Determine the (X, Y) coordinate at the center of the cell enclosing the given text.  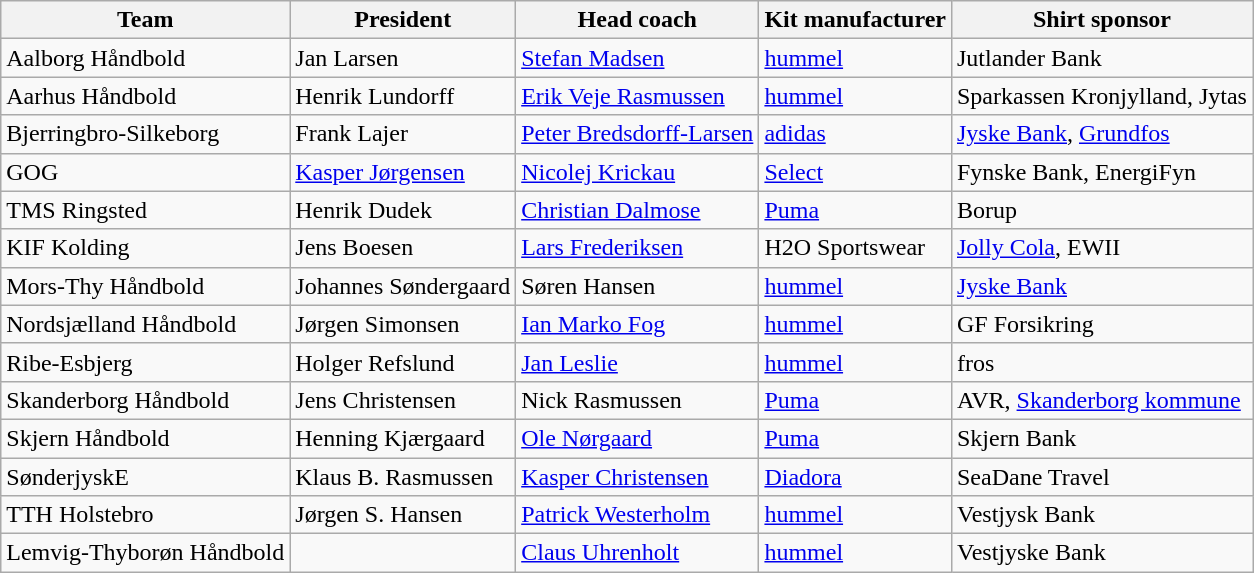
Kit manufacturer (856, 20)
President (403, 20)
Ribe-Esbjerg (146, 362)
Jyske Bank (1102, 286)
Jolly Cola, EWII (1102, 248)
Jens Boesen (403, 248)
Skjern Håndbold (146, 438)
Lemvig-Thyborøn Håndbold (146, 553)
Frank Lajer (403, 134)
Team (146, 20)
AVR, Skanderborg kommune (1102, 400)
Skjern Bank (1102, 438)
TMS Ringsted (146, 210)
Stefan Madsen (638, 58)
Diadora (856, 477)
Aarhus Håndbold (146, 96)
Select (856, 172)
Jyske Bank, Grundfos (1102, 134)
Aalborg Håndbold (146, 58)
Patrick Westerholm (638, 515)
H2O Sportswear (856, 248)
Jan Leslie (638, 362)
Ole Nørgaard (638, 438)
Borup (1102, 210)
adidas (856, 134)
Peter Bredsdorff-Larsen (638, 134)
Head coach (638, 20)
GOG (146, 172)
Vestjyske Bank (1102, 553)
Nicolej Krickau (638, 172)
Erik Veje Rasmussen (638, 96)
Henrik Dudek (403, 210)
Jørgen S. Hansen (403, 515)
Kasper Jørgensen (403, 172)
Bjerringbro-Silkeborg (146, 134)
Jan Larsen (403, 58)
Fynske Bank, EnergiFyn (1102, 172)
Søren Hansen (638, 286)
Nick Rasmussen (638, 400)
TTH Holstebro (146, 515)
Claus Uhrenholt (638, 553)
SønderjyskE (146, 477)
Holger Refslund (403, 362)
Henrik Lundorff (403, 96)
Klaus B. Rasmussen (403, 477)
Sparkassen Kronjylland, Jytas (1102, 96)
Johannes Søndergaard (403, 286)
SeaDane Travel (1102, 477)
Skanderborg Håndbold (146, 400)
Nordsjælland Håndbold (146, 324)
Jens Christensen (403, 400)
Jutlander Bank (1102, 58)
Jørgen Simonsen (403, 324)
Lars Frederiksen (638, 248)
Shirt sponsor (1102, 20)
Vestjysk Bank (1102, 515)
GF Forsikring (1102, 324)
KIF Kolding (146, 248)
fros (1102, 362)
Henning Kjærgaard (403, 438)
Kasper Christensen (638, 477)
Christian Dalmose (638, 210)
Mors-Thy Håndbold (146, 286)
Ian Marko Fog (638, 324)
